Output the [X, Y] coordinate of the center of the cell containing the given text.  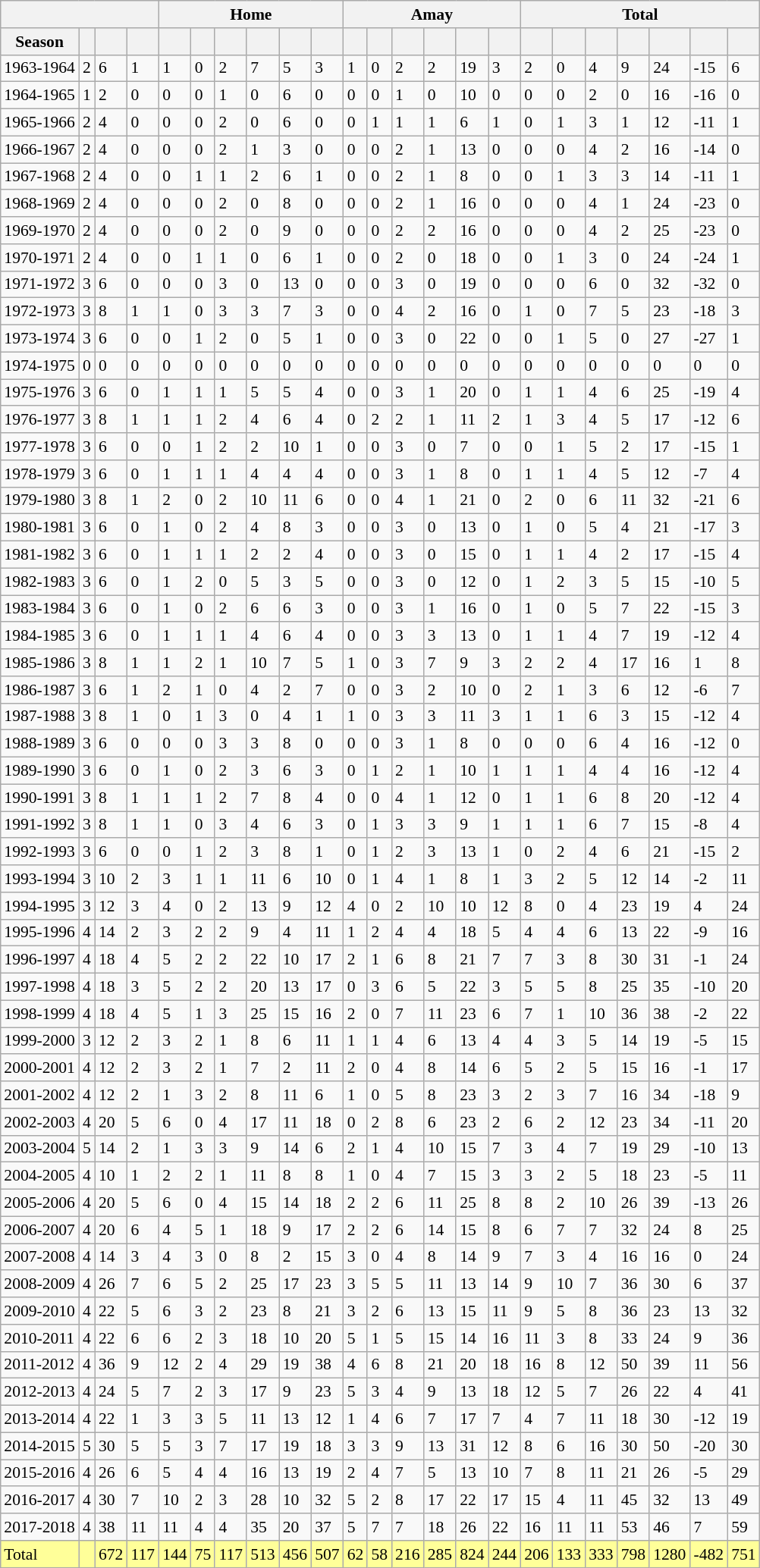
-16 [708, 96]
1999-2000 [39, 1041]
46 [669, 1527]
1976-1977 [39, 420]
1996-1997 [39, 960]
2004-2005 [39, 1176]
-14 [708, 149]
133 [569, 1554]
1974-1975 [39, 365]
672 [111, 1554]
1973-1974 [39, 339]
456 [296, 1554]
1963-1964 [39, 68]
2013-2014 [39, 1419]
1968-1969 [39, 204]
2007-2008 [39, 1257]
513 [262, 1554]
58 [379, 1554]
1979-1980 [39, 500]
2002-2003 [39, 1122]
2011-2012 [39, 1365]
1972-1973 [39, 312]
-24 [708, 258]
-13 [708, 1203]
-6 [708, 690]
1990-1991 [39, 798]
1995-1996 [39, 933]
1977-1978 [39, 447]
59 [743, 1527]
2016-2017 [39, 1501]
333 [601, 1554]
-19 [708, 393]
1970-1971 [39, 258]
1997-1998 [39, 987]
45 [634, 1501]
1980-1981 [39, 528]
Home [250, 14]
2005-2006 [39, 1203]
-7 [708, 474]
1986-1987 [39, 690]
244 [505, 1554]
1987-1988 [39, 717]
2006-2007 [39, 1230]
824 [472, 1554]
Amay [432, 14]
-21 [708, 500]
2001-2002 [39, 1095]
1978-1979 [39, 474]
1985-1986 [39, 663]
75 [203, 1554]
1982-1983 [39, 582]
2003-2004 [39, 1149]
798 [634, 1554]
1971-1972 [39, 284]
-8 [708, 825]
28 [262, 1501]
53 [634, 1527]
1989-1990 [39, 771]
1993-1994 [39, 879]
-9 [708, 933]
1964-1965 [39, 96]
56 [743, 1365]
62 [356, 1554]
507 [328, 1554]
1969-1970 [39, 230]
-27 [708, 339]
216 [408, 1554]
285 [440, 1554]
27 [669, 339]
33 [634, 1338]
2010-2011 [39, 1338]
1983-1984 [39, 609]
1965-1966 [39, 123]
2008-2009 [39, 1284]
-32 [708, 284]
1975-1976 [39, 393]
49 [743, 1501]
144 [174, 1554]
2017-2018 [39, 1527]
1992-1993 [39, 852]
1994-1995 [39, 906]
206 [537, 1554]
1988-1989 [39, 744]
1981-1982 [39, 555]
41 [743, 1392]
751 [743, 1554]
2014-2015 [39, 1446]
-482 [708, 1554]
-20 [708, 1446]
1966-1967 [39, 149]
-17 [708, 528]
2012-2013 [39, 1392]
2000-2001 [39, 1068]
1998-1999 [39, 1014]
2009-2010 [39, 1311]
1967-1968 [39, 177]
Season [39, 42]
1984-1985 [39, 636]
1280 [669, 1554]
2015-2016 [39, 1473]
1991-1992 [39, 825]
